Output the (x, y) coordinate of the center of the cell containing the given text.  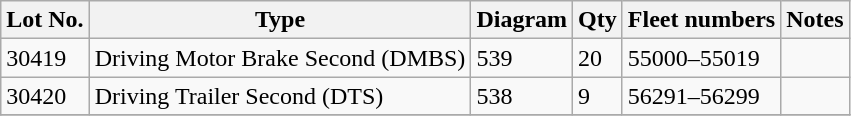
Driving Motor Brake Second (DMBS) (280, 58)
Driving Trailer Second (DTS) (280, 96)
Fleet numbers (701, 20)
56291–56299 (701, 96)
Lot No. (45, 20)
Qty (598, 20)
538 (522, 96)
30419 (45, 58)
9 (598, 96)
Type (280, 20)
20 (598, 58)
Diagram (522, 20)
539 (522, 58)
55000–55019 (701, 58)
30420 (45, 96)
Notes (815, 20)
